Capture the cell that displays the provided text and extract its [x, y] central coordinate. 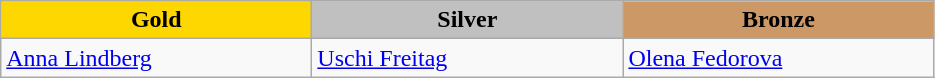
Silver [468, 20]
Bronze [778, 20]
Uschi Freitag [468, 58]
Olena Fedorova [778, 58]
Gold [156, 20]
Anna Lindberg [156, 58]
